Provide the (X, Y) coordinate of the cell's center where the given text is located.  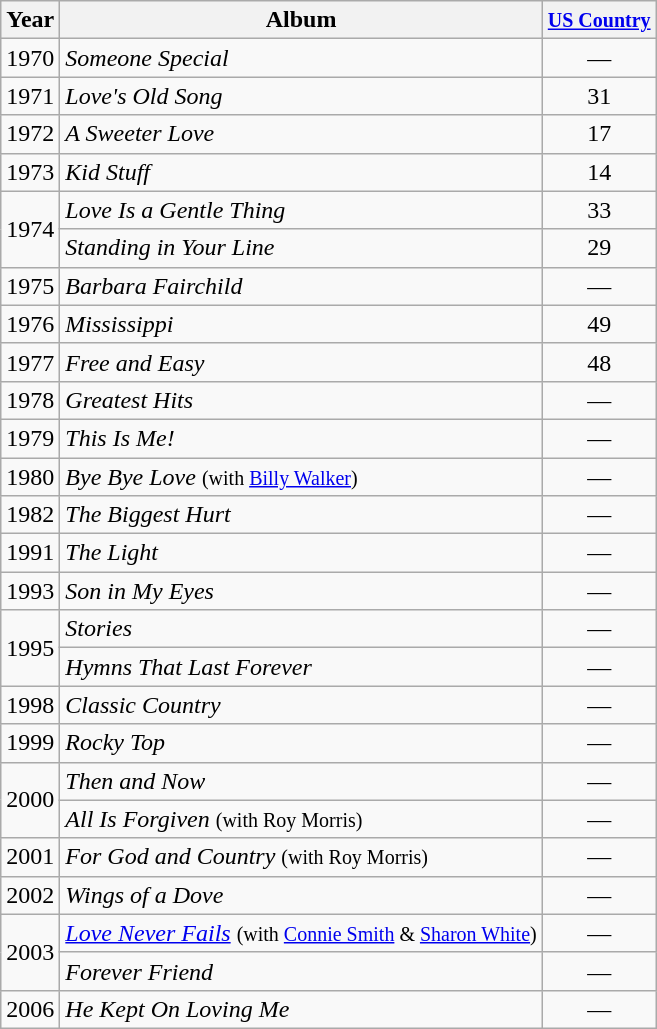
Love Is a Gentle Thing (301, 210)
Someone Special (301, 58)
1977 (30, 362)
49 (599, 324)
14 (599, 172)
A Sweeter Love (301, 134)
Love Never Fails (with Connie Smith & Sharon White) (301, 933)
Mississippi (301, 324)
1976 (30, 324)
Stories (301, 629)
1982 (30, 515)
Forever Friend (301, 971)
The Light (301, 553)
2002 (30, 895)
Year (30, 20)
2001 (30, 857)
2003 (30, 952)
Album (301, 20)
Classic Country (301, 705)
1970 (30, 58)
1971 (30, 96)
33 (599, 210)
1975 (30, 286)
Free and Easy (301, 362)
1999 (30, 743)
US Country (599, 20)
Bye Bye Love (with Billy Walker) (301, 477)
29 (599, 248)
1974 (30, 229)
Love's Old Song (301, 96)
Hymns That Last Forever (301, 667)
Barbara Fairchild (301, 286)
1978 (30, 400)
1979 (30, 438)
This Is Me! (301, 438)
17 (599, 134)
Then and Now (301, 781)
Son in My Eyes (301, 591)
Wings of a Dove (301, 895)
31 (599, 96)
1980 (30, 477)
He Kept On Loving Me (301, 1009)
All Is Forgiven (with Roy Morris) (301, 819)
2006 (30, 1009)
2000 (30, 800)
1995 (30, 648)
The Biggest Hurt (301, 515)
Kid Stuff (301, 172)
1993 (30, 591)
Rocky Top (301, 743)
1973 (30, 172)
For God and Country (with Roy Morris) (301, 857)
1991 (30, 553)
Greatest Hits (301, 400)
1998 (30, 705)
1972 (30, 134)
48 (599, 362)
Standing in Your Line (301, 248)
